Output the (x, y) coordinate of the center of the cell containing the given text.  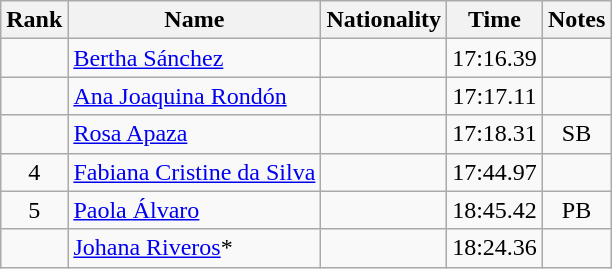
Rosa Apaza (194, 134)
Time (495, 20)
Notes (576, 20)
17:16.39 (495, 58)
Bertha Sánchez (194, 58)
Nationality (384, 20)
PB (576, 210)
17:18.31 (495, 134)
Ana Joaquina Rondón (194, 96)
Rank (34, 20)
Fabiana Cristine da Silva (194, 172)
Name (194, 20)
18:24.36 (495, 248)
17:17.11 (495, 96)
SB (576, 134)
5 (34, 210)
Paola Álvaro (194, 210)
17:44.97 (495, 172)
Johana Riveros* (194, 248)
18:45.42 (495, 210)
4 (34, 172)
